Capture the cell that displays the provided text and extract its (x, y) central coordinate. 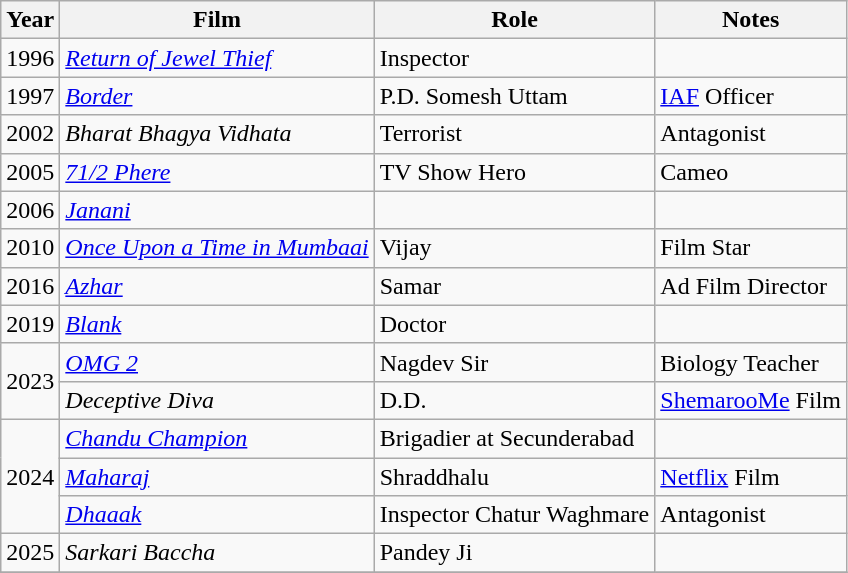
Samar (514, 286)
Janani (217, 210)
Biology Teacher (751, 362)
Year (30, 20)
Inspector Chatur Waghmare (514, 515)
Dhaaak (217, 515)
ShemarooMe Film (751, 400)
Once Upon a Time in Mumbaai (217, 248)
2005 (30, 172)
Netflix Film (751, 477)
2010 (30, 248)
Brigadier at Secunderabad (514, 438)
Vijay (514, 248)
Shraddhalu (514, 477)
2024 (30, 476)
1997 (30, 96)
Deceptive Diva (217, 400)
Maharaj (217, 477)
71/2 Phere (217, 172)
Cameo (751, 172)
Ad Film Director (751, 286)
Bharat Bhagya Vidhata (217, 134)
Return of Jewel Thief (217, 58)
D.D. (514, 400)
2025 (30, 553)
Inspector (514, 58)
Film (217, 20)
P.D. Somesh Uttam (514, 96)
Notes (751, 20)
OMG 2 (217, 362)
Azhar (217, 286)
2023 (30, 381)
Border (217, 96)
Pandey Ji (514, 553)
1996 (30, 58)
IAF Officer (751, 96)
Film Star (751, 248)
Nagdev Sir (514, 362)
Role (514, 20)
2002 (30, 134)
Chandu Champion (217, 438)
TV Show Hero (514, 172)
2019 (30, 324)
2006 (30, 210)
Sarkari Baccha (217, 553)
Doctor (514, 324)
Blank (217, 324)
2016 (30, 286)
Terrorist (514, 134)
